Determine the [X, Y] coordinate at the center of the cell enclosing the given text.  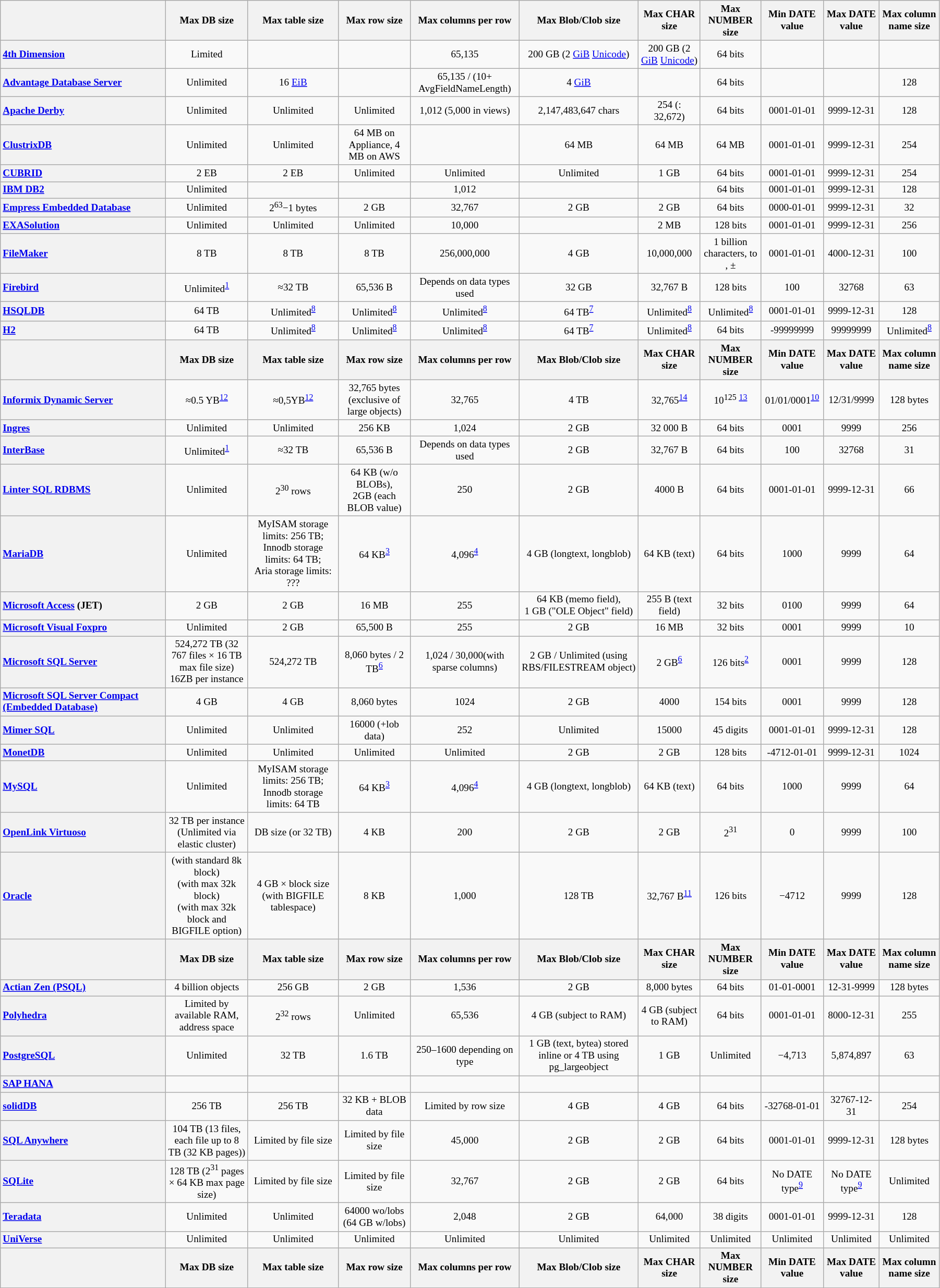
65,135 / (10+ AvgFieldNameLength) [465, 82]
8000-12-31 [851, 1016]
≈0.5 YB12 [207, 399]
Microsoft Visual Foxpro [83, 628]
65,500 B [375, 628]
16000 (+lob data) [375, 730]
SQLite [83, 1182]
524,272 TB [293, 662]
Ingres [83, 428]
MySQL [83, 786]
524,272 TB (32 767 files × 16 TB max file size)16ZB per instance [207, 662]
−4,713 [792, 1055]
Limited [207, 54]
2,048 [465, 1217]
PostgreSQL [83, 1055]
64 MB on Appliance, 4 MB on AWS [375, 145]
IBM DB2 [83, 190]
Empress Embedded Database [83, 208]
0 [792, 832]
2 GB6 [669, 662]
solidDB [83, 1106]
InterBase [83, 450]
1,024 [465, 428]
MariaDB [83, 554]
65,536 [465, 1016]
MonetDB [83, 752]
0100 [792, 605]
256 GB [293, 988]
4000 [669, 702]
1,536 [465, 988]
8,060 bytes / 2 TB6 [375, 662]
ClustrixDB [83, 145]
10 [910, 628]
Teradata [83, 1217]
65,135 [465, 54]
FileMaker [83, 253]
128 TB (231 pages × 64 KB max page size) [207, 1182]
1 billion characters, to , ± [730, 253]
4 TB [579, 399]
4 billion objects [207, 988]
01/01/000110 [792, 399]
4th Dimension [83, 54]
MyISAM storage limits: 256 TB;Innodb storage limits: 64 TB;Aria storage limits: ??? [293, 554]
≈0,5YB12 [293, 399]
32,765 bytes (exclusive of large objects) [375, 399]
66 [910, 490]
4000-12-31 [851, 253]
UniVerse [83, 1240]
12-31-9999 [851, 988]
1 GB (text, bytea) stored inline or 4 TB using pg_largeobject [579, 1055]
154 bits [730, 702]
2,147,483,647 chars [579, 111]
104 TB (13 files, each file up to 8 TB (32 KB pages)) [207, 1141]
254 (: 32,672) [669, 111]
64,000 [669, 1217]
126 bits2 [730, 662]
16 EiB [293, 82]
38 digits [730, 1217]
32,765 [465, 399]
255 B (text field) [669, 605]
01-01-0001 [792, 988]
2 GB / Unlimited (using RBS/FILESTREAM object) [579, 662]
-32768-01-01 [792, 1106]
Mimer SQL [83, 730]
-99999999 [792, 331]
64000 wo/lobs(64 GB w/lobs) [375, 1217]
4 KB [375, 832]
Microsoft SQL Server [83, 662]
99999999 [851, 331]
EXASolution [83, 225]
10,000 [465, 225]
32 [910, 208]
32 TB [293, 1055]
Limited by available RAM, address space [207, 1016]
Actian Zen (PSQL) [83, 988]
OpenLink Virtuoso [83, 832]
128 TB [579, 896]
230 rows [293, 490]
15000 [669, 730]
10125 13 [730, 399]
200 [465, 832]
126 bits [730, 896]
32767-12-31 [851, 1106]
12/31/9999 [851, 399]
232 rows [293, 1016]
256,000,000 [465, 253]
1.6 TB [375, 1055]
4 GiB [579, 82]
H2 [83, 331]
Polyhedra [83, 1016]
Apache Derby [83, 111]
32 000 B [669, 428]
MyISAM storage limits: 256 TB; Innodb storage limits: 64 TB [293, 786]
32 KB + BLOB data [375, 1106]
31 [910, 450]
252 [465, 730]
45 digits [730, 730]
2 MB [669, 225]
8,060 bytes [375, 702]
250–1600 depending on type [465, 1055]
8 KB [375, 896]
−4712 [792, 896]
32,767 B11 [669, 896]
-4712-01-01 [792, 752]
(with standard 8k block) (with max 32k block) (with max 32k block and BIGFILE option) [207, 896]
Informix Dynamic Server [83, 399]
Microsoft Access (JET) [83, 605]
SAP HANA [83, 1084]
5,874,897 [851, 1055]
DB size (or 32 TB) [293, 832]
4000 B [669, 490]
10,000,000 [669, 253]
0000-01-01 [792, 208]
1,024 / 30,000(with sparse columns) [465, 662]
32 TB per instance(Unlimited via elastic cluster) [207, 832]
64 KB (memo field),1 GB ("OLE Object" field) [579, 605]
Linter SQL RDBMS [83, 490]
8,000 bytes [669, 988]
Firebird [83, 287]
HSQLDB [83, 311]
Limited by row size [465, 1106]
Microsoft SQL Server Compact (Embedded Database) [83, 702]
4 GB × block size(with BIGFILE tablespace) [293, 896]
256 KB [375, 428]
1,012 (5,000 in views) [465, 111]
231 [730, 832]
64 KB (w/o BLOBs),2GB (each BLOB value) [375, 490]
CUBRID [83, 173]
SQL Anywhere [83, 1141]
Oracle [83, 896]
250 [465, 490]
32,76514 [669, 399]
32 GB [579, 287]
1,000 [465, 896]
Advantage Database Server [83, 82]
263−1 bytes [293, 208]
1,012 [465, 190]
45,000 [465, 1141]
